Extract the (X, Y) coordinate from the center of the cell holding the provided text.  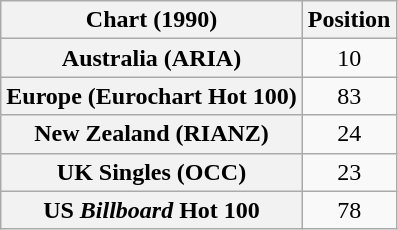
New Zealand (RIANZ) (152, 134)
10 (349, 58)
24 (349, 134)
83 (349, 96)
Australia (ARIA) (152, 58)
Europe (Eurochart Hot 100) (152, 96)
23 (349, 172)
78 (349, 210)
US Billboard Hot 100 (152, 210)
Position (349, 20)
Chart (1990) (152, 20)
UK Singles (OCC) (152, 172)
